Return [X, Y] of the center of cell containing provided text 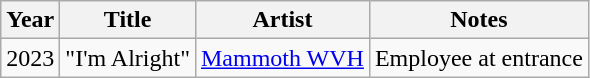
Year [30, 20]
Employee at entrance [478, 58]
2023 [30, 58]
Mammoth WVH [282, 58]
Notes [478, 20]
Artist [282, 20]
"I'm Alright" [128, 58]
Title [128, 20]
